For the text-containing cell, return its midpoint in (X, Y) coordinate format. 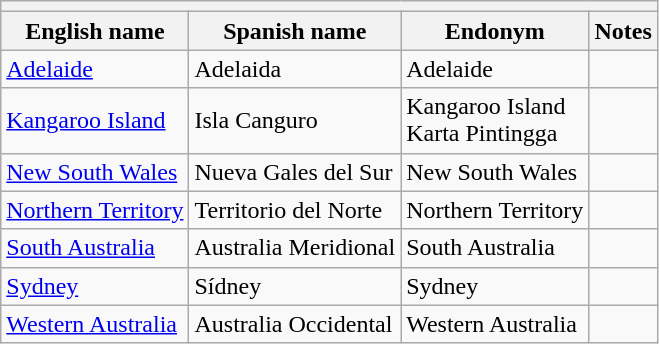
Kangaroo Island (95, 120)
Notes (623, 31)
Spanish name (295, 31)
Sídney (295, 286)
English name (95, 31)
Kangaroo IslandKarta Pintingga (495, 120)
Endonym (495, 31)
Territorio del Norte (295, 210)
Adelaida (295, 69)
Australia Meridional (295, 248)
Australia Occidental (295, 324)
Nueva Gales del Sur (295, 172)
Isla Canguro (295, 120)
